Provide the [X, Y] coordinate of the cell's center where the given text is located.  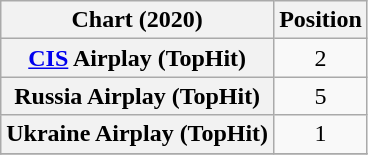
CIS Airplay (TopHit) [138, 58]
Chart (2020) [138, 20]
1 [321, 134]
Position [321, 20]
2 [321, 58]
Ukraine Airplay (TopHit) [138, 134]
Russia Airplay (TopHit) [138, 96]
5 [321, 96]
